Scan for the cell matching the given text and deliver its (X, Y) coordinate at center. 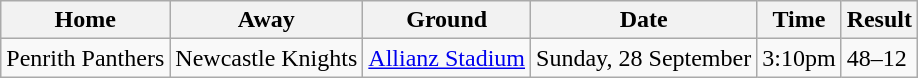
Penrith Panthers (86, 58)
Away (266, 20)
Time (799, 20)
Allianz Stadium (447, 58)
Sunday, 28 September (644, 58)
Date (644, 20)
Newcastle Knights (266, 58)
Home (86, 20)
Ground (447, 20)
48–12 (879, 58)
Result (879, 20)
3:10pm (799, 58)
